Identify which cell holds the provided text, then report its (X, Y) central coordinate. 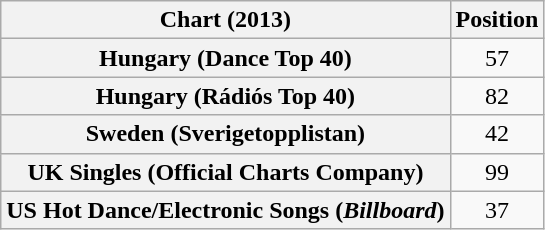
US Hot Dance/Electronic Songs (Billboard) (226, 210)
42 (497, 134)
82 (497, 96)
Hungary (Rádiós Top 40) (226, 96)
Hungary (Dance Top 40) (226, 58)
UK Singles (Official Charts Company) (226, 172)
37 (497, 210)
Position (497, 20)
57 (497, 58)
Chart (2013) (226, 20)
Sweden (Sverigetopplistan) (226, 134)
99 (497, 172)
